Find where the given text appears and provide that cell's center as (x, y) coordinate. 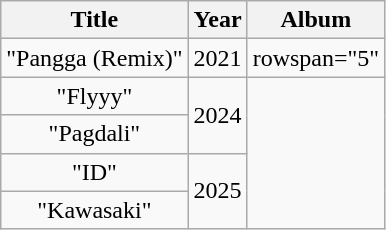
Year (218, 20)
Title (94, 20)
2024 (218, 115)
"Kawasaki" (94, 210)
"Pangga (Remix)" (94, 58)
"Pagdali" (94, 134)
"ID" (94, 172)
rowspan="5" (316, 58)
"Flyyy" (94, 96)
2025 (218, 191)
Album (316, 20)
2021 (218, 58)
